Search for the cell housing the specified text and yield its (X, Y) center coordinate. 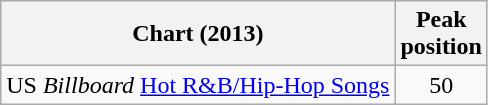
US Billboard Hot R&B/Hip-Hop Songs (198, 85)
Peakposition (441, 34)
Chart (2013) (198, 34)
50 (441, 85)
